Detect which cell encompasses the target text, then output its [x, y] center coordinate. 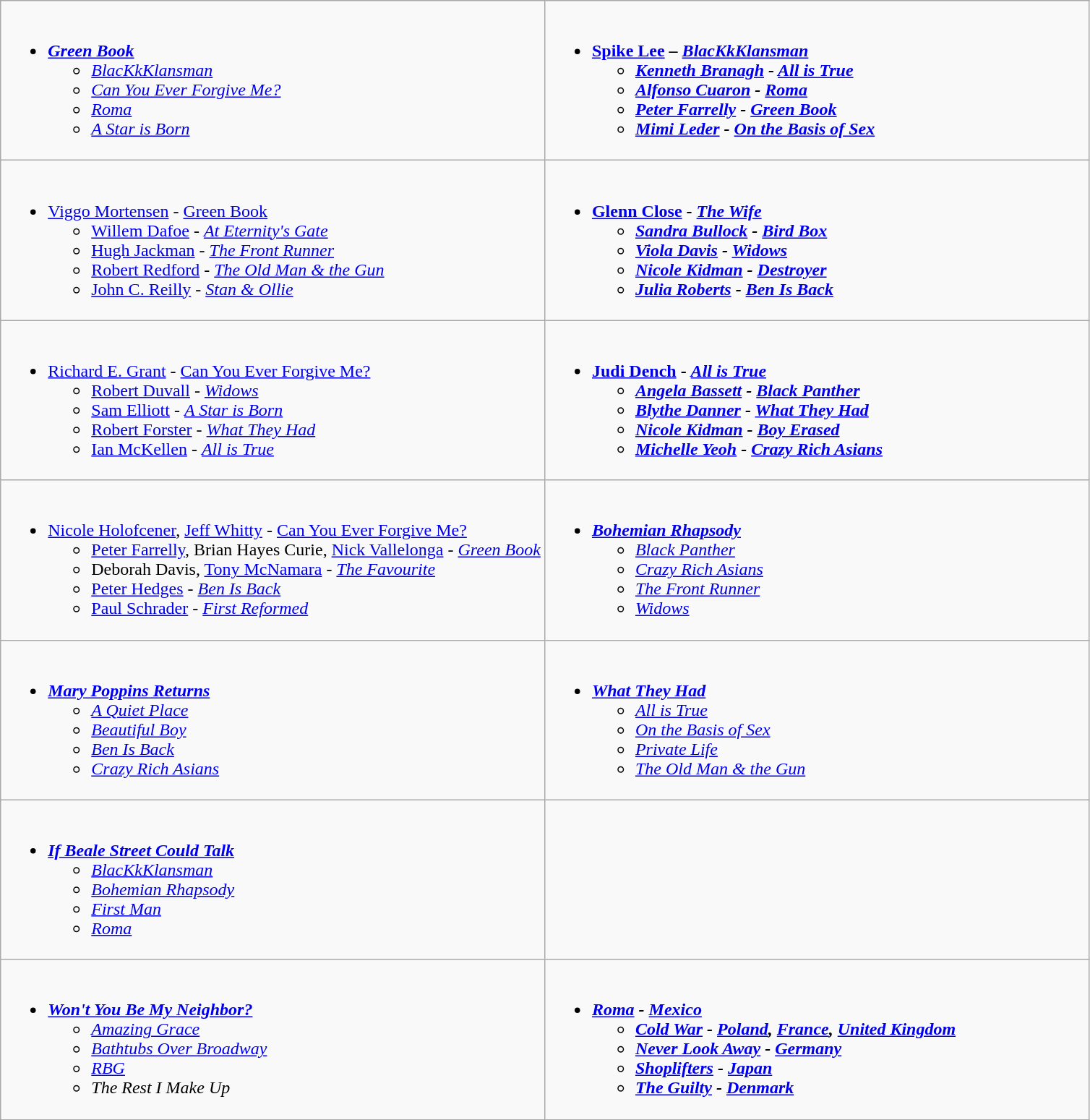
Glenn Close - The WifeSandra Bullock - Bird BoxViola Davis - WidowsNicole Kidman - DestroyerJulia Roberts - Ben Is Back [817, 240]
Judi Dench - All is TrueAngela Bassett - Black PantherBlythe Danner - What They HadNicole Kidman - Boy ErasedMichelle Yeoh - Crazy Rich Asians [817, 401]
Mary Poppins ReturnsA Quiet PlaceBeautiful BoyBen Is BackCrazy Rich Asians [273, 720]
Spike Lee – BlacKkKlansmanKenneth Branagh - All is TrueAlfonso Cuaron - RomaPeter Farrelly - Green BookMimi Leder - On the Basis of Sex [817, 81]
Roma - MexicoCold War - Poland, France, United KingdomNever Look Away - GermanyShoplifters - JapanThe Guilty - Denmark [817, 1040]
If Beale Street Could TalkBlacKkKlansmanBohemian RhapsodyFirst ManRoma [273, 879]
What They HadAll is TrueOn the Basis of SexPrivate LifeThe Old Man & the Gun [817, 720]
Bohemian RhapsodyBlack PantherCrazy Rich AsiansThe Front RunnerWidows [817, 560]
Won't You Be My Neighbor?Amazing GraceBathtubs Over BroadwayRBGThe Rest I Make Up [273, 1040]
Richard E. Grant - Can You Ever Forgive Me?Robert Duvall - WidowsSam Elliott - A Star is BornRobert Forster - What They HadIan McKellen - All is True [273, 401]
Green BookBlacKkKlansmanCan You Ever Forgive Me?RomaA Star is Born [273, 81]
